Extract the (x, y) coordinate from the center of the cell holding the provided text.  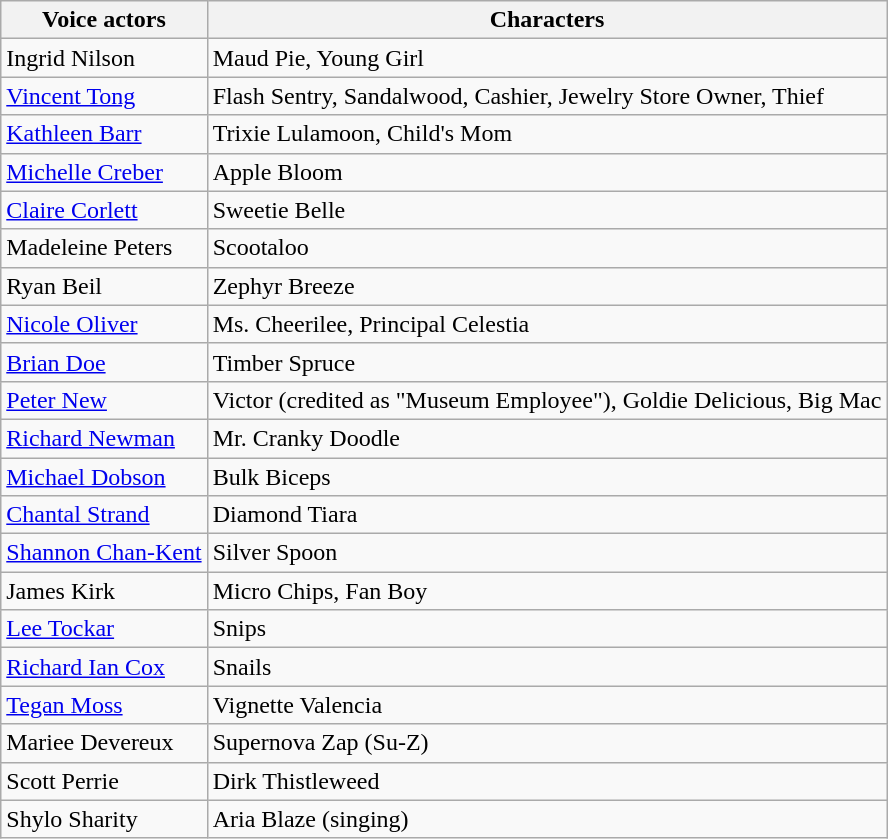
Richard Ian Cox (104, 667)
Shannon Chan-Kent (104, 553)
Diamond Tiara (547, 515)
Tegan Moss (104, 705)
Trixie Lulamoon, Child's Mom (547, 134)
Victor (credited as "Museum Employee"), Goldie Delicious, Big Mac (547, 400)
Bulk Biceps (547, 477)
Michael Dobson (104, 477)
Micro Chips, Fan Boy (547, 591)
Apple Bloom (547, 172)
Mariee Devereux (104, 743)
Ingrid Nilson (104, 58)
Lee Tockar (104, 629)
Ms. Cheerilee, Principal Celestia (547, 324)
Mr. Cranky Doodle (547, 438)
Chantal Strand (104, 515)
Scott Perrie (104, 781)
Ryan Beil (104, 286)
Peter New (104, 400)
Silver Spoon (547, 553)
Zephyr Breeze (547, 286)
Vincent Tong (104, 96)
Madeleine Peters (104, 248)
Scootaloo (547, 248)
Kathleen Barr (104, 134)
Richard Newman (104, 438)
Michelle Creber (104, 172)
Voice actors (104, 20)
Sweetie Belle (547, 210)
Maud Pie, Young Girl (547, 58)
Nicole Oliver (104, 324)
Aria Blaze (singing) (547, 819)
Shylo Sharity (104, 819)
Supernova Zap (Su-Z) (547, 743)
Claire Corlett (104, 210)
Timber Spruce (547, 362)
Snails (547, 667)
Brian Doe (104, 362)
Snips (547, 629)
Vignette Valencia (547, 705)
Characters (547, 20)
Flash Sentry, Sandalwood, Cashier, Jewelry Store Owner, Thief (547, 96)
Dirk Thistleweed (547, 781)
James Kirk (104, 591)
